Provide the [X, Y] coordinate of the cell's center where the given text is located.  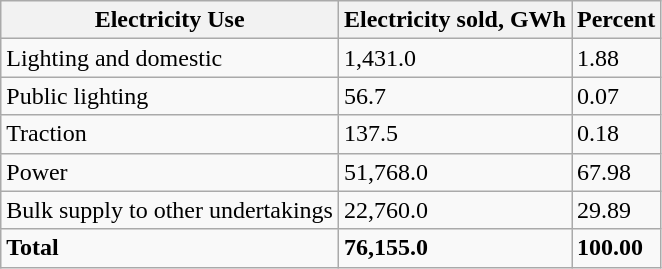
0.07 [616, 96]
137.5 [454, 134]
Lighting and domestic [170, 58]
56.7 [454, 96]
Traction [170, 134]
0.18 [616, 134]
29.89 [616, 210]
1.88 [616, 58]
51,768.0 [454, 172]
Public lighting [170, 96]
76,155.0 [454, 248]
Bulk supply to other undertakings [170, 210]
Total [170, 248]
Electricity Use [170, 20]
22,760.0 [454, 210]
Electricity sold, GWh [454, 20]
Percent [616, 20]
67.98 [616, 172]
1,431.0 [454, 58]
Power [170, 172]
100.00 [616, 248]
